Capture the cell that displays the provided text and extract its [x, y] central coordinate. 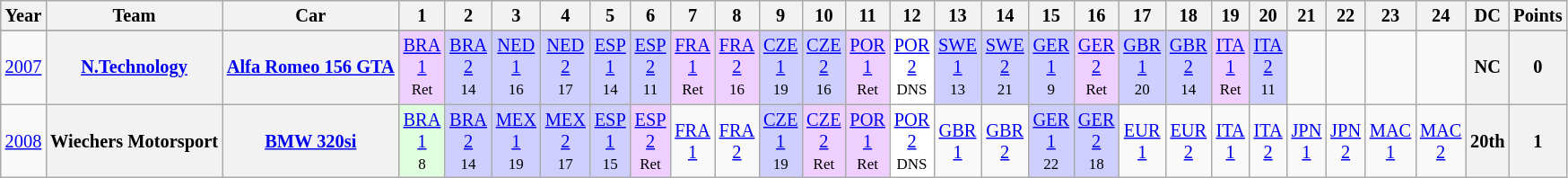
EUR2 [1189, 141]
Wiechers Motorsport [135, 141]
20 [1268, 15]
ESP114 [610, 67]
2007 [23, 67]
ITA2 [1268, 141]
5 [610, 15]
MEX217 [565, 141]
2 [468, 15]
20th [1487, 141]
SWE221 [1005, 67]
ESP115 [610, 141]
Alfa Romeo 156 GTA [310, 67]
GER19 [1051, 67]
18 [1189, 15]
CZE2Ret [823, 141]
7 [693, 15]
GER122 [1051, 141]
19 [1231, 15]
NED217 [565, 67]
9 [780, 15]
4 [565, 15]
NC [1487, 67]
MEX119 [517, 141]
GER218 [1096, 141]
10 [823, 15]
0 [1538, 67]
FRA216 [737, 67]
ESP211 [651, 67]
NED116 [517, 67]
2008 [23, 141]
Year [23, 15]
ITA1Ret [1231, 67]
16 [1096, 15]
3 [517, 15]
FRA2 [737, 141]
MAC2 [1441, 141]
GBR2 [1005, 141]
ESP2Ret [651, 141]
BMW 320si [310, 141]
GBR1 [958, 141]
FRA1Ret [693, 67]
21 [1307, 15]
JPN2 [1346, 141]
EUR1 [1142, 141]
MAC1 [1390, 141]
22 [1346, 15]
24 [1441, 15]
ITA211 [1268, 67]
13 [958, 15]
ITA1 [1231, 141]
11 [867, 15]
SWE113 [958, 67]
N.Technology [135, 67]
12 [911, 15]
FRA1 [693, 141]
CZE216 [823, 67]
6 [651, 15]
15 [1051, 15]
Car [310, 15]
Team [135, 15]
DC [1487, 15]
BRA1Ret [422, 67]
Points [1538, 15]
17 [1142, 15]
14 [1005, 15]
GER2Ret [1096, 67]
8 [737, 15]
23 [1390, 15]
GBR214 [1189, 67]
GBR120 [1142, 67]
BRA18 [422, 141]
JPN1 [1307, 141]
